Output the (x, y) coordinate of the center of the cell containing the given text.  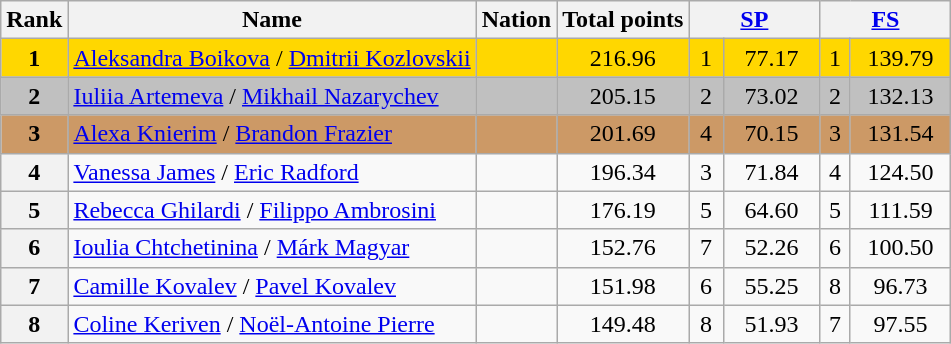
149.48 (623, 324)
Total points (623, 20)
Iuliia Artemeva / Mikhail Nazarychev (272, 96)
196.34 (623, 172)
64.60 (772, 210)
Coline Keriven / Noël-Antoine Pierre (272, 324)
Name (272, 20)
216.96 (623, 58)
Ioulia Chtchetinina / Márk Magyar (272, 248)
55.25 (772, 286)
152.76 (623, 248)
96.73 (900, 286)
Alexa Knierim / Brandon Frazier (272, 134)
Camille Kovalev / Pavel Kovalev (272, 286)
Rebecca Ghilardi / Filippo Ambrosini (272, 210)
70.15 (772, 134)
Vanessa James / Eric Radford (272, 172)
176.19 (623, 210)
SP (754, 20)
71.84 (772, 172)
Nation (516, 20)
205.15 (623, 96)
77.17 (772, 58)
Rank (34, 20)
73.02 (772, 96)
100.50 (900, 248)
124.50 (900, 172)
FS (886, 20)
51.93 (772, 324)
139.79 (900, 58)
52.26 (772, 248)
111.59 (900, 210)
201.69 (623, 134)
151.98 (623, 286)
132.13 (900, 96)
131.54 (900, 134)
Aleksandra Boikova / Dmitrii Kozlovskii (272, 58)
97.55 (900, 324)
